Extract the (x, y) coordinate from the center of the cell holding the provided text.  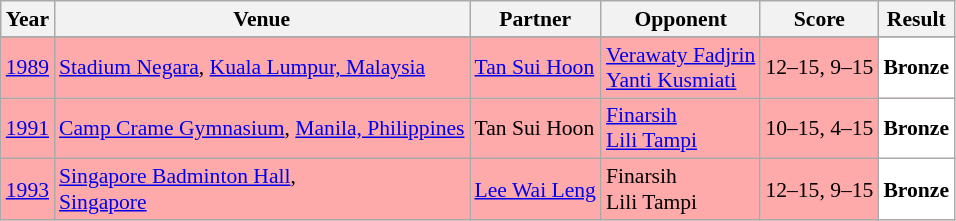
Venue (262, 19)
Partner (536, 19)
Score (819, 19)
1993 (28, 190)
Opponent (680, 19)
10–15, 4–15 (819, 128)
1991 (28, 128)
Lee Wai Leng (536, 190)
Singapore Badminton Hall,Singapore (262, 190)
Verawaty Fadjrin Yanti Kusmiati (680, 68)
Year (28, 19)
Stadium Negara, Kuala Lumpur, Malaysia (262, 68)
1989 (28, 68)
Camp Crame Gymnasium, Manila, Philippines (262, 128)
Result (916, 19)
